Detect which cell encompasses the target text, then output its [X, Y] center coordinate. 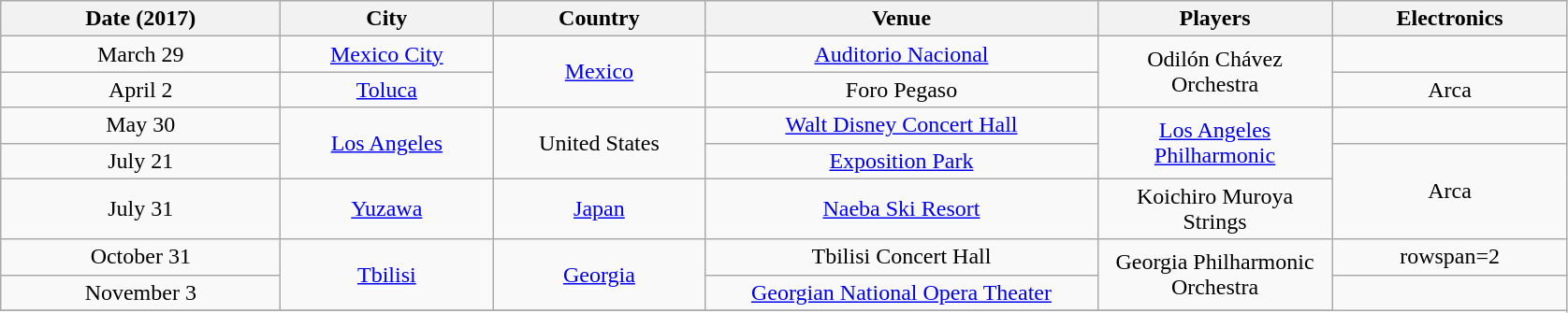
Players [1214, 19]
Date (2017) [140, 19]
Exposition Park [902, 161]
October 31 [140, 257]
Mexico City [387, 54]
Odilón Chávez Orchestra [1214, 72]
Mexico [599, 72]
Koichiro Muroya Strings [1214, 209]
Georgia Philharmonic Orchestra [1214, 275]
Electronics [1450, 19]
March 29 [140, 54]
United States [599, 143]
Naeba Ski Resort [902, 209]
Foro Pegaso [902, 90]
Georgia [599, 275]
City [387, 19]
Los Angeles [387, 143]
Japan [599, 209]
Tbilisi Concert Hall [902, 257]
Yuzawa [387, 209]
November 3 [140, 292]
rowspan=2 [1450, 257]
Country [599, 19]
Los Angeles Philharmonic [1214, 143]
Toluca [387, 90]
Venue [902, 19]
Georgian National Opera Theater [902, 292]
Walt Disney Concert Hall [902, 125]
July 31 [140, 209]
Tbilisi [387, 275]
Auditorio Nacional [902, 54]
April 2 [140, 90]
May 30 [140, 125]
July 21 [140, 161]
